Detect which cell encompasses the target text, then output its [x, y] center coordinate. 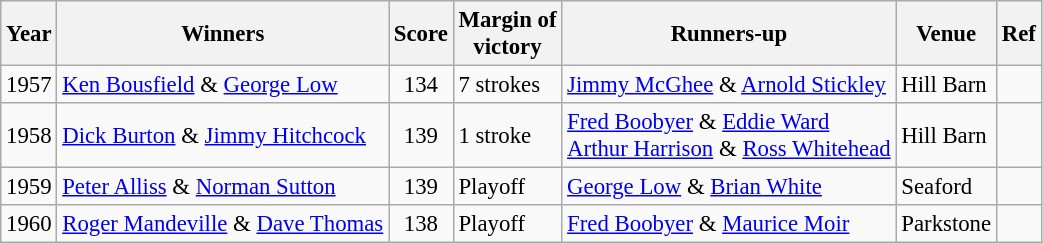
Venue [946, 34]
1960 [29, 224]
Roger Mandeville & Dave Thomas [223, 224]
Ref [1018, 34]
1959 [29, 187]
Fred Boobyer & Eddie WardArthur Harrison & Ross Whitehead [729, 136]
1 stroke [508, 136]
George Low & Brian White [729, 187]
Score [422, 34]
Parkstone [946, 224]
Fred Boobyer & Maurice Moir [729, 224]
Ken Bousfield & George Low [223, 85]
7 strokes [508, 85]
Peter Alliss & Norman Sutton [223, 187]
Winners [223, 34]
Seaford [946, 187]
Dick Burton & Jimmy Hitchcock [223, 136]
Margin ofvictory [508, 34]
Runners-up [729, 34]
138 [422, 224]
Jimmy McGhee & Arnold Stickley [729, 85]
1958 [29, 136]
134 [422, 85]
1957 [29, 85]
Year [29, 34]
